Return the (x, y) coordinate for the center point of the cell that contains the specified text.  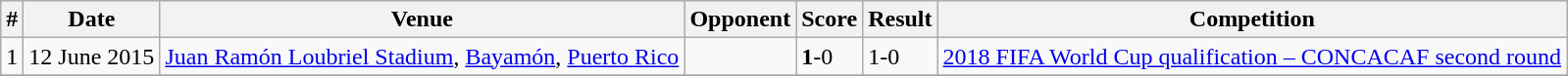
Date (92, 19)
2018 FIFA World Cup qualification – CONCACAF second round (1252, 57)
# (12, 19)
Score (830, 19)
Result (900, 19)
Juan Ramón Loubriel Stadium, Bayamón, Puerto Rico (422, 57)
1 (12, 57)
Venue (422, 19)
Opponent (740, 19)
Competition (1252, 19)
12 June 2015 (92, 57)
